Extract the [X, Y] coordinate from the center of the cell holding the provided text.  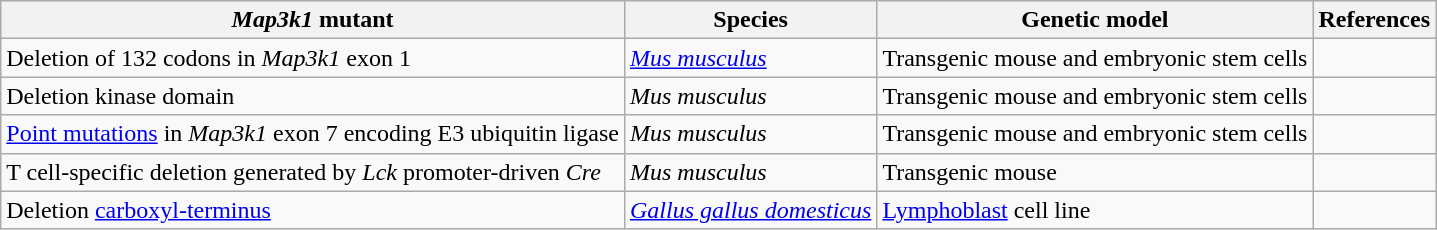
Point mutations in Map3k1 exon 7 encoding E3 ubiquitin ligase [313, 134]
Map3k1 mutant [313, 20]
Species [750, 20]
Genetic model [1095, 20]
Deletion kinase domain [313, 96]
Transgenic mouse [1095, 172]
Gallus gallus domesticus [750, 210]
Deletion of 132 codons in Map3k1 exon 1 [313, 58]
T cell-specific deletion generated by Lck promoter-driven Cre [313, 172]
Deletion carboxyl-terminus [313, 210]
References [1374, 20]
Lymphoblast cell line [1095, 210]
